Locate the cell with the specified text and output its [x, y] center coordinate. 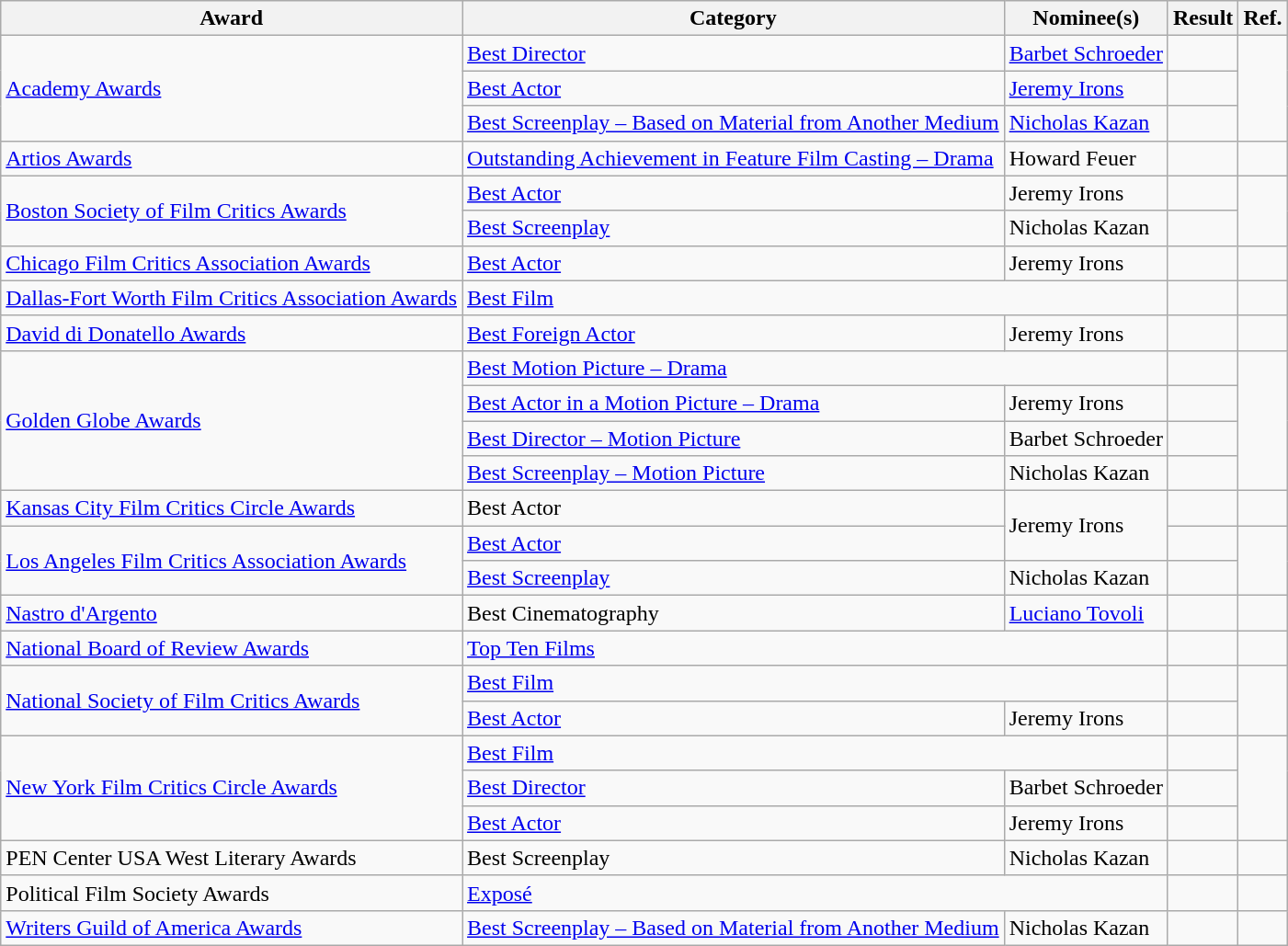
Award [232, 18]
Outstanding Achievement in Feature Film Casting – Drama [734, 158]
Best Director – Motion Picture [734, 439]
Best Screenplay – Motion Picture [734, 473]
Kansas City Film Critics Circle Awards [232, 508]
Boston Society of Film Critics Awards [232, 211]
National Society of Film Critics Awards [232, 701]
PEN Center USA West Literary Awards [232, 858]
Best Actor in a Motion Picture – Drama [734, 403]
Top Ten Films [815, 648]
Chicago Film Critics Association Awards [232, 263]
National Board of Review Awards [232, 648]
Political Film Society Awards [232, 893]
Los Angeles Film Critics Association Awards [232, 561]
Best Motion Picture – Drama [815, 368]
Academy Awards [232, 88]
Nominee(s) [1086, 18]
Exposé [815, 893]
Result [1203, 18]
Nastro d'Argento [232, 613]
Best Cinematography [734, 613]
Howard Feuer [1086, 158]
Artios Awards [232, 158]
Ref. [1263, 18]
Dallas-Fort Worth Film Critics Association Awards [232, 298]
Writers Guild of America Awards [232, 928]
Category [734, 18]
Luciano Tovoli [1086, 613]
David di Donatello Awards [232, 333]
Best Foreign Actor [734, 333]
Golden Globe Awards [232, 420]
New York Film Critics Circle Awards [232, 788]
